Scan for the cell matching the given text and deliver its (X, Y) coordinate at center. 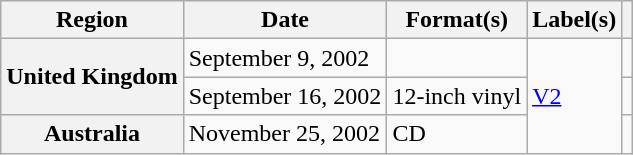
V2 (574, 96)
United Kingdom (92, 77)
Format(s) (457, 20)
Australia (92, 134)
September 16, 2002 (285, 96)
November 25, 2002 (285, 134)
12-inch vinyl (457, 96)
Date (285, 20)
Region (92, 20)
Label(s) (574, 20)
September 9, 2002 (285, 58)
CD (457, 134)
